For the text-containing cell, return its midpoint in (X, Y) coordinate format. 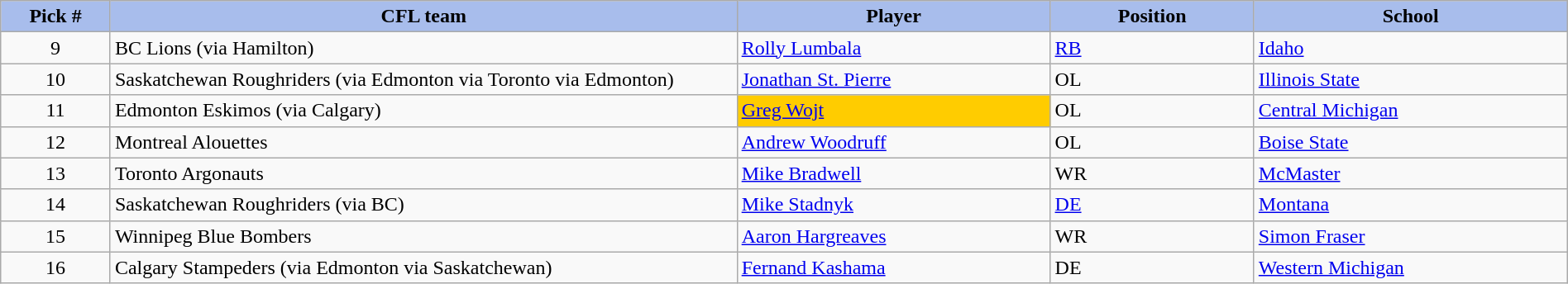
16 (56, 267)
14 (56, 205)
Mike Bradwell (893, 173)
BC Lions (via Hamilton) (423, 48)
Jonathan St. Pierre (893, 79)
Fernand Kashama (893, 267)
Player (893, 17)
Mike Stadnyk (893, 205)
Position (1152, 17)
Winnipeg Blue Bombers (423, 236)
Saskatchewan Roughriders (via BC) (423, 205)
RB (1152, 48)
Saskatchewan Roughriders (via Edmonton via Toronto via Edmonton) (423, 79)
CFL team (423, 17)
School (1411, 17)
Simon Fraser (1411, 236)
15 (56, 236)
Rolly Lumbala (893, 48)
Andrew Woodruff (893, 142)
Idaho (1411, 48)
Calgary Stampeders (via Edmonton via Saskatchewan) (423, 267)
Montreal Alouettes (423, 142)
10 (56, 79)
Western Michigan (1411, 267)
9 (56, 48)
Edmonton Eskimos (via Calgary) (423, 111)
McMaster (1411, 173)
Aaron Hargreaves (893, 236)
11 (56, 111)
Central Michigan (1411, 111)
Toronto Argonauts (423, 173)
12 (56, 142)
Boise State (1411, 142)
Montana (1411, 205)
Pick # (56, 17)
13 (56, 173)
Illinois State (1411, 79)
Greg Wojt (893, 111)
